Return the (x, y) coordinate for the center point of the cell that contains the specified text.  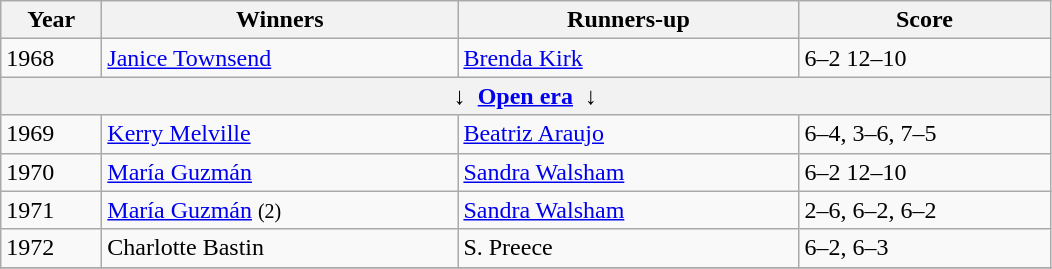
Beatriz Araujo (628, 134)
Score (924, 20)
1969 (52, 134)
6–4, 3–6, 7–5 (924, 134)
1972 (52, 248)
María Guzmán (280, 172)
Runners-up (628, 20)
6–2, 6–3 (924, 248)
Charlotte Bastin (280, 248)
1968 (52, 58)
2–6, 6–2, 6–2 (924, 210)
1970 (52, 172)
↓ Open era ↓ (526, 96)
Janice Townsend (280, 58)
Brenda Kirk (628, 58)
Kerry Melville (280, 134)
Year (52, 20)
Winners (280, 20)
1971 (52, 210)
S. Preece (628, 248)
María Guzmán (2) (280, 210)
